Identify which cell holds the provided text, then report its (X, Y) central coordinate. 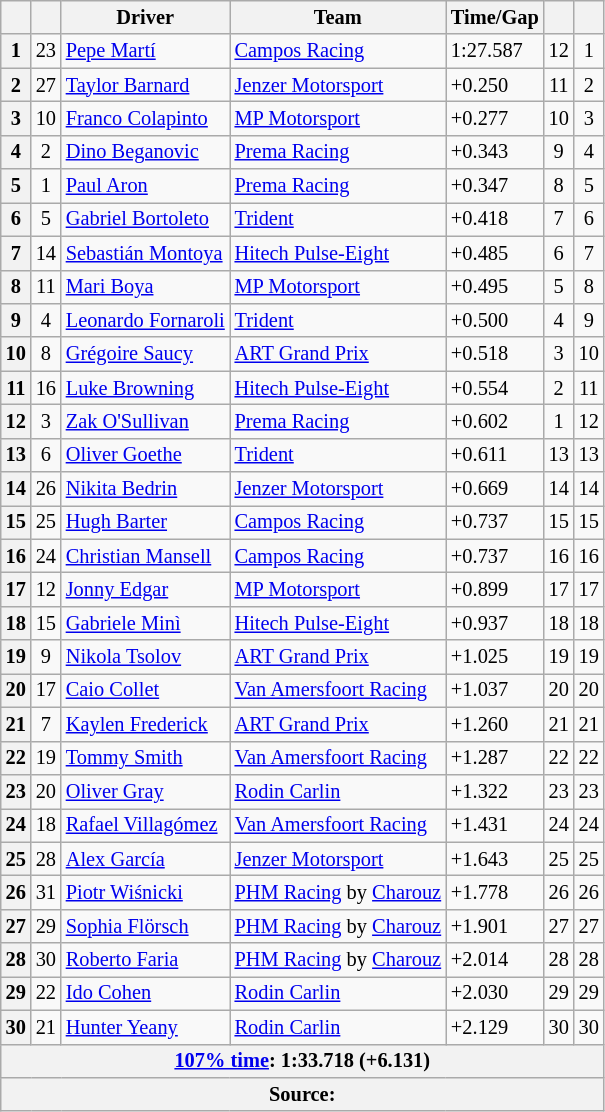
Roberto Faria (146, 960)
1:27.587 (495, 51)
+1.322 (495, 791)
+2.030 (495, 993)
Grégoire Saucy (146, 354)
Hunter Yeany (146, 1027)
+2.129 (495, 1027)
Mari Boya (146, 287)
Kaylen Frederick (146, 724)
Alex García (146, 859)
Luke Browning (146, 388)
Pepe Martí (146, 51)
Sophia Flörsch (146, 926)
+0.347 (495, 186)
+0.611 (495, 455)
Source: (302, 1094)
+2.014 (495, 960)
+0.602 (495, 421)
Sebastián Montoya (146, 253)
+1.901 (495, 926)
Gabriel Bortoleto (146, 219)
Driver (146, 17)
Christian Mansell (146, 556)
+1.778 (495, 892)
Hugh Barter (146, 522)
+1.025 (495, 657)
+1.037 (495, 690)
+0.495 (495, 287)
+0.500 (495, 320)
+0.518 (495, 354)
107% time: 1:33.718 (+6.131) (302, 1061)
+0.485 (495, 253)
+1.287 (495, 758)
Team (338, 17)
Gabriele Minì (146, 623)
+0.899 (495, 589)
Zak O'Sullivan (146, 421)
+0.554 (495, 388)
31 (46, 892)
Nikita Bedrin (146, 489)
Caio Collet (146, 690)
+0.277 (495, 118)
Oliver Gray (146, 791)
+0.250 (495, 85)
+0.418 (495, 219)
Piotr Wiśnicki (146, 892)
+1.431 (495, 825)
Franco Colapinto (146, 118)
+0.937 (495, 623)
Dino Beganovic (146, 152)
Jonny Edgar (146, 589)
+0.343 (495, 152)
Rafael Villagómez (146, 825)
Time/Gap (495, 17)
Taylor Barnard (146, 85)
+1.260 (495, 724)
+1.643 (495, 859)
Nikola Tsolov (146, 657)
+0.669 (495, 489)
Paul Aron (146, 186)
Oliver Goethe (146, 455)
Tommy Smith (146, 758)
Ido Cohen (146, 993)
Leonardo Fornaroli (146, 320)
